Provide the [X, Y] coordinate of the cell's center where the given text is located.  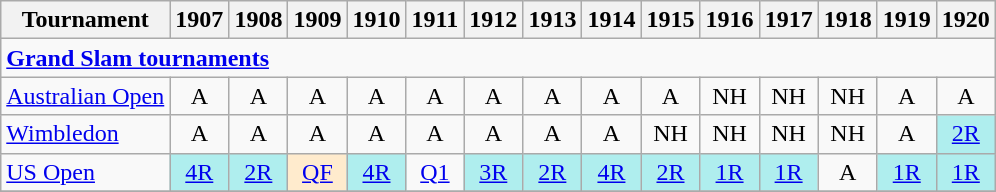
US Open [86, 172]
Australian Open [86, 96]
1911 [435, 20]
1919 [906, 20]
1912 [494, 20]
Q1 [435, 172]
QF [318, 172]
Grand Slam tournaments [498, 58]
1917 [788, 20]
1920 [966, 20]
1907 [200, 20]
1916 [730, 20]
1915 [670, 20]
1913 [552, 20]
Tournament [86, 20]
Wimbledon [86, 134]
1908 [258, 20]
1910 [376, 20]
1918 [848, 20]
1914 [612, 20]
1909 [318, 20]
3R [494, 172]
